Scan for the cell matching the given text and deliver its (x, y) coordinate at center. 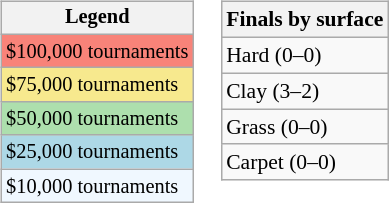
Carpet (0–0) (304, 162)
Clay (3–2) (304, 91)
$50,000 tournaments (97, 119)
Hard (0–0) (304, 55)
Finals by surface (304, 20)
Legend (97, 18)
$10,000 tournaments (97, 186)
$100,000 tournaments (97, 51)
$25,000 tournaments (97, 152)
Grass (0–0) (304, 127)
$75,000 tournaments (97, 85)
